From the cell containing the given text, extract its center point as [X, Y] coordinate. 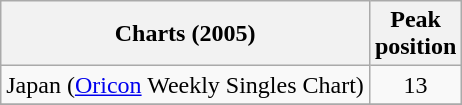
Charts (2005) [186, 34]
13 [415, 85]
Peakposition [415, 34]
Japan (Oricon Weekly Singles Chart) [186, 85]
